Locate the cell with the specified text and output its (x, y) center coordinate. 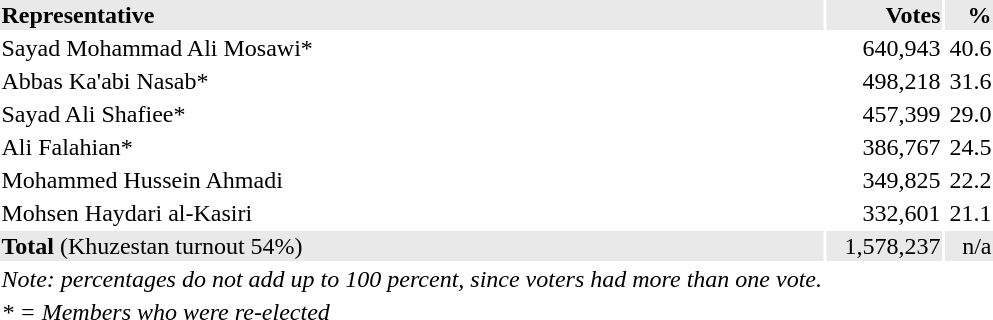
1,578,237 (884, 246)
Sayad Ali Shafiee* (412, 114)
457,399 (884, 114)
Mohsen Haydari al-Kasiri (412, 213)
40.6 (969, 48)
Votes (884, 15)
n/a (969, 246)
Mohammed Hussein Ahmadi (412, 180)
349,825 (884, 180)
22.2 (969, 180)
Ali Falahian* (412, 147)
31.6 (969, 81)
% (969, 15)
640,943 (884, 48)
Sayad Mohammad Ali Mosawi* (412, 48)
21.1 (969, 213)
Representative (412, 15)
24.5 (969, 147)
Total (Khuzestan turnout 54%) (412, 246)
386,767 (884, 147)
Note: percentages do not add up to 100 percent, since voters had more than one vote. (412, 279)
29.0 (969, 114)
332,601 (884, 213)
498,218 (884, 81)
Abbas Ka'abi Nasab* (412, 81)
